Provide the [X, Y] coordinate of the cell's center where the given text is located.  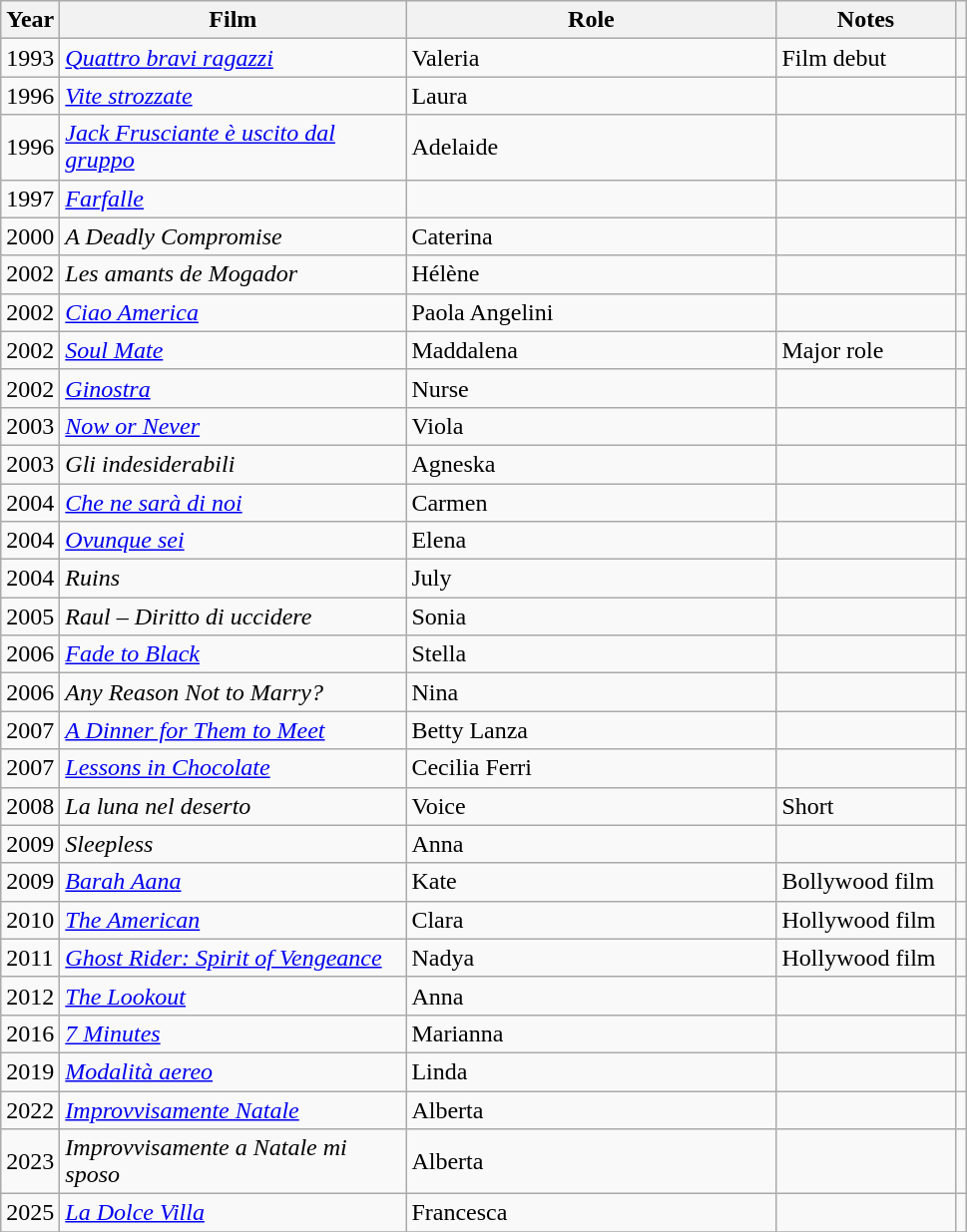
2022 [30, 1110]
Role [591, 20]
July [591, 579]
Short [866, 806]
Betty Lanza [591, 730]
Bollywood film [866, 882]
2008 [30, 806]
1997 [30, 199]
La Dolce Villa [234, 1213]
A Dinner for Them to Meet [234, 730]
Notes [866, 20]
Vite strozzate [234, 96]
Les amants de Mogador [234, 274]
Improvvisamente Natale [234, 1110]
Fade to Black [234, 654]
Agneska [591, 464]
Linda [591, 1071]
Major role [866, 350]
Elena [591, 541]
2016 [30, 1033]
Modalità aereo [234, 1071]
Sonia [591, 616]
Year [30, 20]
Francesca [591, 1213]
Nina [591, 692]
Gli indesiderabili [234, 464]
Marianna [591, 1033]
La luna nel deserto [234, 806]
Any Reason Not to Marry? [234, 692]
Laura [591, 96]
Ghost Rider: Spirit of Vengeance [234, 958]
Caterina [591, 236]
Ruins [234, 579]
Lessons in Chocolate [234, 768]
The American [234, 920]
Sleepless [234, 844]
Cecilia Ferri [591, 768]
Ginostra [234, 388]
Viola [591, 426]
Improvvisamente a Natale mi sposo [234, 1161]
2005 [30, 616]
Clara [591, 920]
1993 [30, 58]
Valeria [591, 58]
Nurse [591, 388]
2023 [30, 1161]
Paola Angelini [591, 312]
7 Minutes [234, 1033]
Carmen [591, 502]
Che ne sarà di noi [234, 502]
Adelaide [591, 148]
Ovunque sei [234, 541]
2010 [30, 920]
2011 [30, 958]
Nadya [591, 958]
Film [234, 20]
2000 [30, 236]
Quattro bravi ragazzi [234, 58]
Farfalle [234, 199]
Barah Aana [234, 882]
2025 [30, 1213]
Film debut [866, 58]
Now or Never [234, 426]
Soul Mate [234, 350]
Kate [591, 882]
Jack Frusciante è uscito dal gruppo [234, 148]
2012 [30, 996]
Maddalena [591, 350]
2019 [30, 1071]
Raul – Diritto di uccidere [234, 616]
Voice [591, 806]
Stella [591, 654]
Hélène [591, 274]
A Deadly Compromise [234, 236]
Ciao America [234, 312]
The Lookout [234, 996]
